Find where the given text appears and provide that cell's center as [X, Y] coordinate. 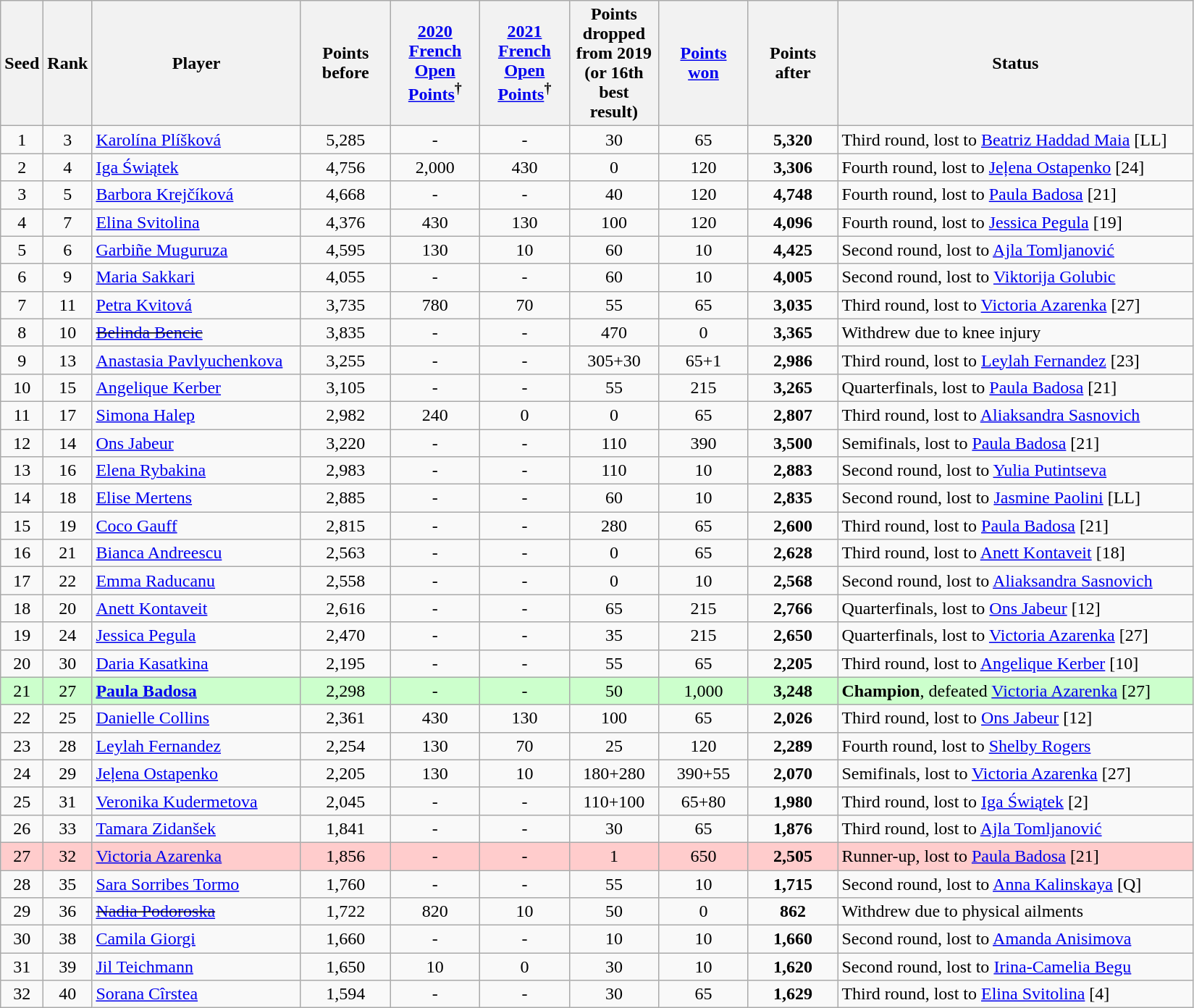
Second round, lost to Amanda Anisimova [1015, 939]
2,835 [793, 498]
Elena Rybakina [197, 471]
2,298 [345, 691]
Champion, defeated Victoria Azarenka [27] [1015, 691]
2,983 [345, 471]
Fourth round, lost to Jeļena Ostapenko [24] [1015, 167]
Runner-up, lost to Paula Badosa [21] [1015, 856]
2021 French Open Points† [525, 64]
2,986 [793, 360]
Rank [68, 64]
3,105 [345, 387]
3,265 [793, 387]
26 [22, 828]
2,568 [793, 581]
1,841 [345, 828]
Third round, lost to Ons Jabeur [12] [1015, 718]
8 [22, 332]
Paula Badosa [197, 691]
2 [22, 167]
390 [704, 442]
1,650 [345, 967]
780 [435, 305]
2,807 [793, 415]
Semifinals, lost to Victoria Azarenka [27] [1015, 773]
3,255 [345, 360]
2,254 [345, 746]
1,629 [793, 994]
2,070 [793, 773]
390+55 [704, 773]
Points after [793, 64]
Bianca Andreescu [197, 553]
Second round, lost to Jasmine Paolini [LL] [1015, 498]
33 [68, 828]
3,306 [793, 167]
Points before [345, 64]
2,195 [345, 663]
470 [614, 332]
Second round, lost to Yulia Putintseva [1015, 471]
Anastasia Pavlyuchenkova [197, 360]
Third round, lost to Beatriz Haddad Maia [LL] [1015, 140]
1,980 [793, 801]
1,594 [345, 994]
Quarterfinals, lost to Victoria Azarenka [27] [1015, 636]
Leylah Fernandez [197, 746]
280 [614, 526]
Ons Jabeur [197, 442]
3,248 [793, 691]
3,365 [793, 332]
Jessica Pegula [197, 636]
Simona Halep [197, 415]
Danielle Collins [197, 718]
2,815 [345, 526]
Maria Sakkari [197, 277]
Iga Świątek [197, 167]
4,055 [345, 277]
5,320 [793, 140]
Victoria Azarenka [197, 856]
1,722 [345, 912]
2,563 [345, 553]
110+100 [614, 801]
Quarterfinals, lost to Ons Jabeur [12] [1015, 608]
Seed [22, 64]
Fourth round, lost to Shelby Rogers [1015, 746]
Karolína Plíšková [197, 140]
Jeļena Ostapenko [197, 773]
2,883 [793, 471]
2,289 [793, 746]
Garbiñe Muguruza [197, 250]
2,982 [345, 415]
820 [435, 912]
1,620 [793, 967]
3,735 [345, 305]
4,756 [345, 167]
Emma Raducanu [197, 581]
2,000 [435, 167]
2,650 [793, 636]
2,558 [345, 581]
Anett Kontaveit [197, 608]
Fourth round, lost to Paula Badosa [21] [1015, 195]
2,026 [793, 718]
Fourth round, lost to Jessica Pegula [19] [1015, 222]
Withdrew due to physical ailments [1015, 912]
Third round, lost to Leylah Fernandez [23] [1015, 360]
Third round, lost to Paula Badosa [21] [1015, 526]
65+80 [704, 801]
Sara Sorribes Tormo [197, 884]
1,760 [345, 884]
3,035 [793, 305]
4,748 [793, 195]
Third round, lost to Ajla Tomljanović [1015, 828]
2020 French Open Points† [435, 64]
Points won [704, 64]
Second round, lost to Viktorija Golubic [1015, 277]
4,425 [793, 250]
Jil Teichmann [197, 967]
Third round, lost to Victoria Azarenka [27] [1015, 305]
Camila Giorgi [197, 939]
4,096 [793, 222]
2,600 [793, 526]
862 [793, 912]
Third round, lost to Aliaksandra Sasnovich [1015, 415]
Player [197, 64]
Status [1015, 64]
Withdrew due to knee injury [1015, 332]
Daria Kasatkina [197, 663]
240 [435, 415]
2,628 [793, 553]
Sorana Cîrstea [197, 994]
36 [68, 912]
180+280 [614, 773]
Points dropped from 2019 (or 16th best result) [614, 64]
2,361 [345, 718]
38 [68, 939]
3,835 [345, 332]
4,376 [345, 222]
Second round, lost to Ajla Tomljanović [1015, 250]
4,595 [345, 250]
2,505 [793, 856]
Veronika Kudermetova [197, 801]
Second round, lost to Anna Kalinskaya [Q] [1015, 884]
23 [22, 746]
Third round, lost to Elina Svitolina [4] [1015, 994]
2,470 [345, 636]
Second round, lost to Aliaksandra Sasnovich [1015, 581]
Petra Kvitová [197, 305]
Third round, lost to Angelique Kerber [10] [1015, 663]
65+1 [704, 360]
Quarterfinals, lost to Paula Badosa [21] [1015, 387]
Third round, lost to Iga Świątek [2] [1015, 801]
Coco Gauff [197, 526]
2,766 [793, 608]
Semifinals, lost to Paula Badosa [21] [1015, 442]
1,876 [793, 828]
2,885 [345, 498]
5,285 [345, 140]
2,045 [345, 801]
650 [704, 856]
Third round, lost to Anett Kontaveit [18] [1015, 553]
Elina Svitolina [197, 222]
4,668 [345, 195]
305+30 [614, 360]
Belinda Bencic [197, 332]
1,856 [345, 856]
Barbora Krejčíková [197, 195]
Second round, lost to Irina-Camelia Begu [1015, 967]
39 [68, 967]
Angelique Kerber [197, 387]
12 [22, 442]
2,616 [345, 608]
Elise Mertens [197, 498]
1,715 [793, 884]
3,500 [793, 442]
Tamara Zidanšek [197, 828]
Nadia Podoroska [197, 912]
3,220 [345, 442]
4,005 [793, 277]
1,000 [704, 691]
